Locate the cell with the specified text and output its (x, y) center coordinate. 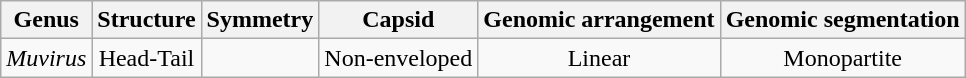
Head-Tail (146, 58)
Genomic segmentation (842, 20)
Linear (599, 58)
Muvirus (46, 58)
Symmetry (260, 20)
Non-enveloped (398, 58)
Monopartite (842, 58)
Genomic arrangement (599, 20)
Structure (146, 20)
Capsid (398, 20)
Genus (46, 20)
